Detect which cell encompasses the target text, then output its [x, y] center coordinate. 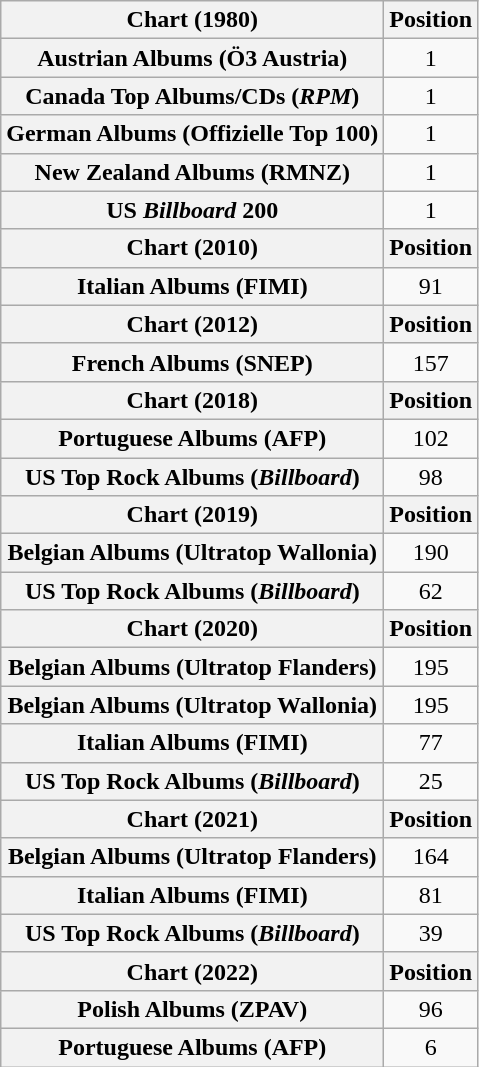
157 [431, 362]
Chart (2019) [192, 515]
164 [431, 857]
6 [431, 1047]
Chart (1980) [192, 20]
Chart (2021) [192, 819]
Chart (2012) [192, 324]
102 [431, 438]
Austrian Albums (Ö3 Austria) [192, 58]
25 [431, 781]
96 [431, 1009]
91 [431, 286]
US Billboard 200 [192, 210]
81 [431, 895]
62 [431, 591]
Chart (2010) [192, 248]
Chart (2018) [192, 400]
77 [431, 743]
190 [431, 553]
Chart (2020) [192, 629]
Chart (2022) [192, 971]
98 [431, 477]
New Zealand Albums (RMNZ) [192, 172]
39 [431, 933]
Polish Albums (ZPAV) [192, 1009]
French Albums (SNEP) [192, 362]
German Albums (Offizielle Top 100) [192, 134]
Canada Top Albums/CDs (RPM) [192, 96]
